Provide the (x, y) coordinate of the cell's center where the given text is located.  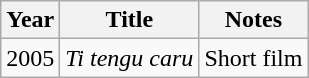
Short film (254, 58)
2005 (30, 58)
Ti tengu caru (130, 58)
Year (30, 20)
Notes (254, 20)
Title (130, 20)
